Provide the (X, Y) coordinate of the cell's center where the given text is located.  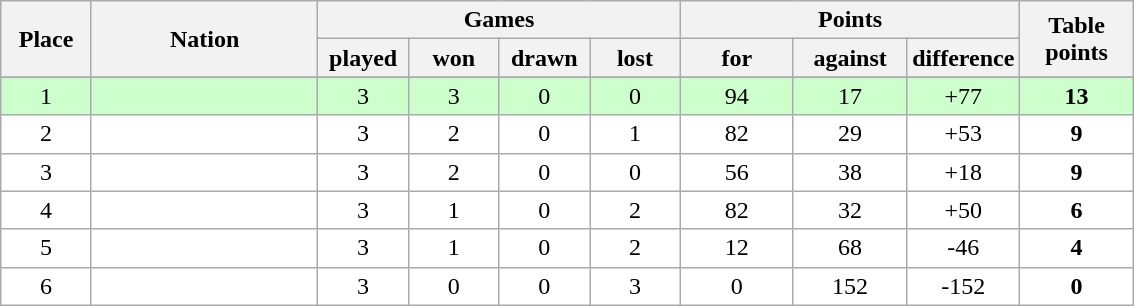
drawn (544, 58)
lost (636, 58)
+53 (964, 134)
+77 (964, 96)
Nation (204, 39)
-152 (964, 286)
68 (850, 248)
152 (850, 286)
38 (850, 172)
difference (964, 58)
Tablepoints (1076, 39)
+50 (964, 210)
13 (1076, 96)
Points (850, 20)
56 (736, 172)
12 (736, 248)
-46 (964, 248)
32 (850, 210)
Games (499, 20)
29 (850, 134)
17 (850, 96)
5 (46, 248)
94 (736, 96)
Place (46, 39)
against (850, 58)
for (736, 58)
won (454, 58)
played (364, 58)
+18 (964, 172)
